Determine the [X, Y] coordinate at the center of the cell enclosing the given text.  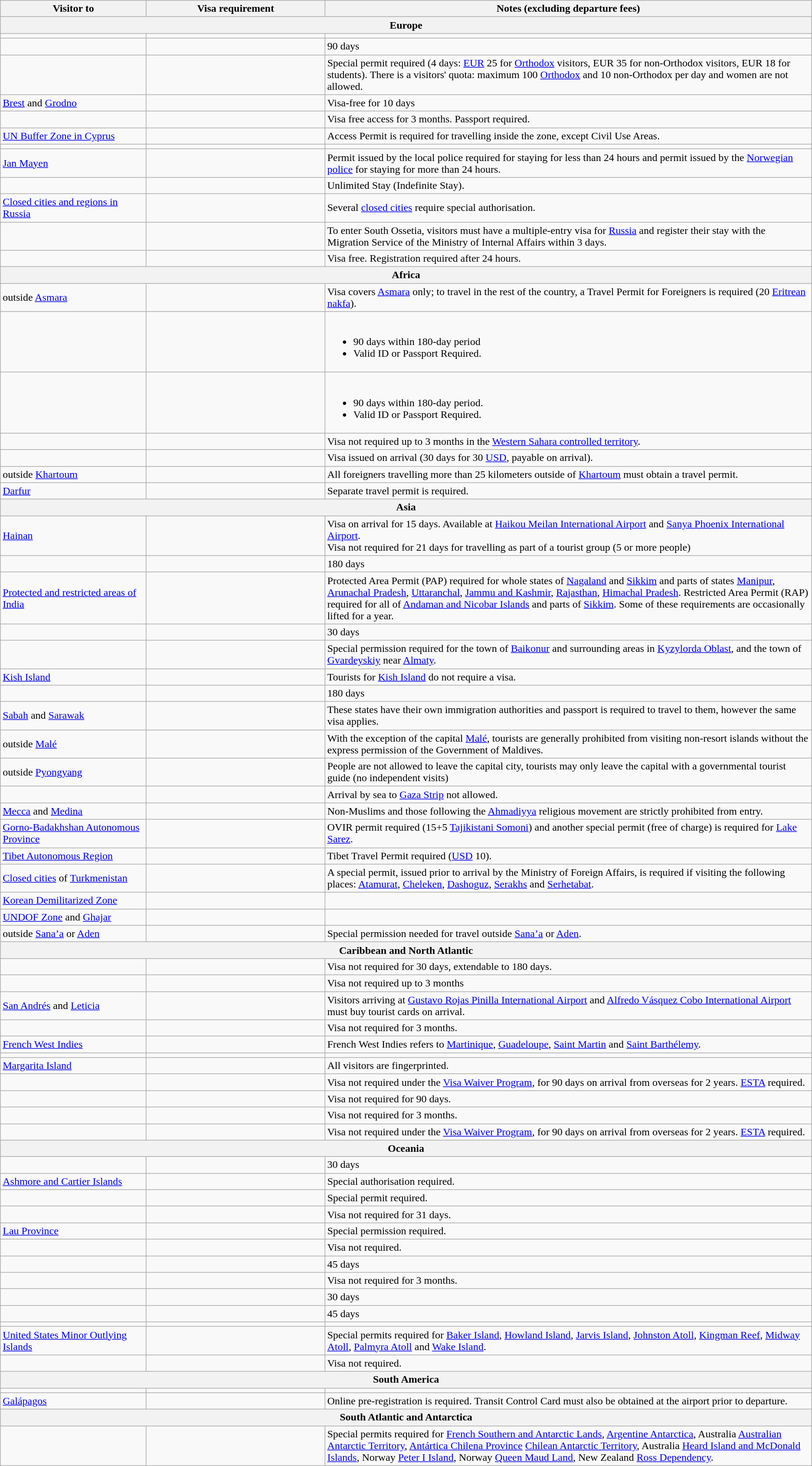
Margarita Island [74, 1066]
Darfur [74, 491]
Tibet Autonomous Region [74, 856]
South Atlantic and Antarctica [406, 1417]
OVIR permit required (15+5 Tajikistani Somoni) and another special permit (free of charge) is required for Lake Sarez. [568, 833]
United States Minor Outlying Islands [74, 1341]
outside Sana’a or Aden [74, 934]
90 days [568, 46]
Visa free. Registration required after 24 hours. [568, 259]
Unlimited Stay (Indefinite Stay). [568, 185]
Tourists for Kish Island do not require a visa. [568, 677]
Tibet Travel Permit required (USD 10). [568, 856]
Africa [406, 275]
Galápagos [74, 1401]
Mecca and Medina [74, 811]
Online pre-registration is required. Transit Control Card must also be obtained at the airport prior to departure. [568, 1401]
Special permission required for the town of Baikonur and surrounding areas in Kyzylorda Oblast, and the town of Gvardeyskiy near Almaty. [568, 654]
Jan Mayen [74, 163]
Closed cities of Turkmenistan [74, 878]
French West Indies refers to Martinique, Guadeloupe, Saint Martin and Saint Barthélemy. [568, 1045]
Notes (excluding departure fees) [568, 9]
outside Pyongyang [74, 772]
Asia [406, 507]
Special permission required. [568, 1231]
Kish Island [74, 677]
Special permission needed for travel outside Sana’a or Aden. [568, 934]
90 days within 180-day period.Valid ID or Passport Required. [568, 403]
People are not allowed to leave the capital city, tourists may only leave the capital with a governmental tourist guide (no independent visits) [568, 772]
Visa requirement [235, 9]
Visitor to [74, 9]
outside Malé [74, 744]
Special authorisation required. [568, 1181]
Visa not required for 90 days. [568, 1099]
These states have their own immigration authorities and passport is required to travel to them, however the same visa applies. [568, 716]
Visitors arriving at Gustavo Rojas Pinilla International Airport and Alfredo Vásquez Cobo International Airport must buy tourist cards on arrival. [568, 1005]
Korean Demilitarized Zone [74, 901]
Visa not required for 31 days. [568, 1214]
French West Indies [74, 1045]
Visa free access for 3 months. Passport required. [568, 119]
Several closed cities require special authorisation. [568, 207]
All visitors are fingerprinted. [568, 1066]
Non-Muslims and those following the Ahmadiyya religious movement are strictly prohibited from entry. [568, 811]
Brest and Grodno [74, 103]
Protected and restricted areas of India [74, 598]
UN Buffer Zone in Cyprus [74, 136]
90 days within 180-day periodValid ID or Passport Required. [568, 342]
Visa not required for 30 days, extendable to 180 days. [568, 966]
Caribbean and North Atlantic [406, 950]
outside Khartoum [74, 474]
Special permits required for Baker Island, Howland Island, Jarvis Island, Johnston Atoll, Kingman Reef, Midway Atoll, Palmyra Atoll and Wake Island. [568, 1341]
Separate travel permit is required. [568, 491]
Lau Province [74, 1231]
Visa not required up to 3 months in the Western Sahara controlled territory. [568, 441]
UNDOF Zone and Ghajar [74, 917]
Visa not required up to 3 months [568, 983]
South America [406, 1380]
Visa issued on arrival (30 days for 30 USD, payable on arrival). [568, 458]
Hainan [74, 536]
Gorno-Badakhshan Autonomous Province [74, 833]
Ashmore and Cartier Islands [74, 1181]
Special permit required. [568, 1198]
Closed cities and regions in Russia [74, 207]
Access Permit is required for travelling inside the zone, except Civil Use Areas. [568, 136]
Sabah and Sarawak [74, 716]
Arrival by sea to Gaza Strip not allowed. [568, 795]
Oceania [406, 1148]
Europe [406, 25]
San Andrés and Leticia [74, 1005]
Visa covers Asmara only; to travel in the rest of the country, a Travel Permit for Foreigners is required (20 Eritrean nakfa). [568, 298]
All foreigners travelling more than 25 kilometers outside of Khartoum must obtain a travel permit. [568, 474]
Visa-free for 10 days [568, 103]
outside Asmara [74, 298]
